Find where the given text appears and provide that cell's center as [x, y] coordinate. 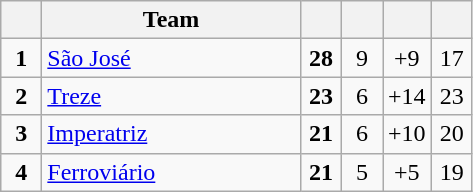
Team [172, 20]
17 [452, 58]
28 [320, 58]
+10 [406, 134]
+14 [406, 96]
2 [22, 96]
4 [22, 172]
+5 [406, 172]
Ferroviário [172, 172]
20 [452, 134]
Treze [172, 96]
São José [172, 58]
Imperatriz [172, 134]
5 [362, 172]
+9 [406, 58]
3 [22, 134]
1 [22, 58]
9 [362, 58]
19 [452, 172]
